From the cell containing the given text, extract its center point as (X, Y) coordinate. 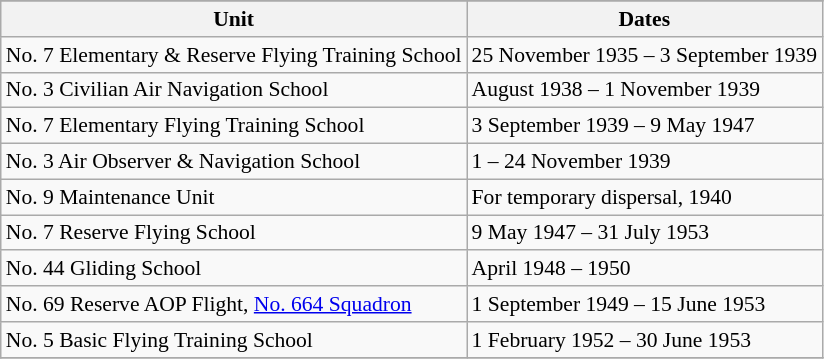
April 1948 – 1950 (644, 269)
No. 7 Elementary Flying Training School (234, 126)
1 – 24 November 1939 (644, 162)
Unit (234, 19)
No. 7 Elementary & Reserve Flying Training School (234, 55)
1 February 1952 – 30 June 1953 (644, 340)
Dates (644, 19)
25 November 1935 – 3 September 1939 (644, 55)
No. 69 Reserve AOP Flight, No. 664 Squadron (234, 304)
9 May 1947 – 31 July 1953 (644, 233)
3 September 1939 – 9 May 1947 (644, 126)
No. 44 Gliding School (234, 269)
August 1938 – 1 November 1939 (644, 90)
No. 3 Civilian Air Navigation School (234, 90)
No. 7 Reserve Flying School (234, 233)
For temporary dispersal, 1940 (644, 197)
No. 5 Basic Flying Training School (234, 340)
No. 3 Air Observer & Navigation School (234, 162)
No. 9 Maintenance Unit (234, 197)
1 September 1949 – 15 June 1953 (644, 304)
